Provide the [x, y] coordinate of the cell's center where the given text is located.  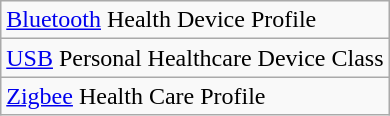
Zigbee Health Care Profile [195, 96]
Bluetooth Health Device Profile [195, 20]
USB Personal Healthcare Device Class [195, 58]
